Identify which cell holds the provided text, then report its (X, Y) central coordinate. 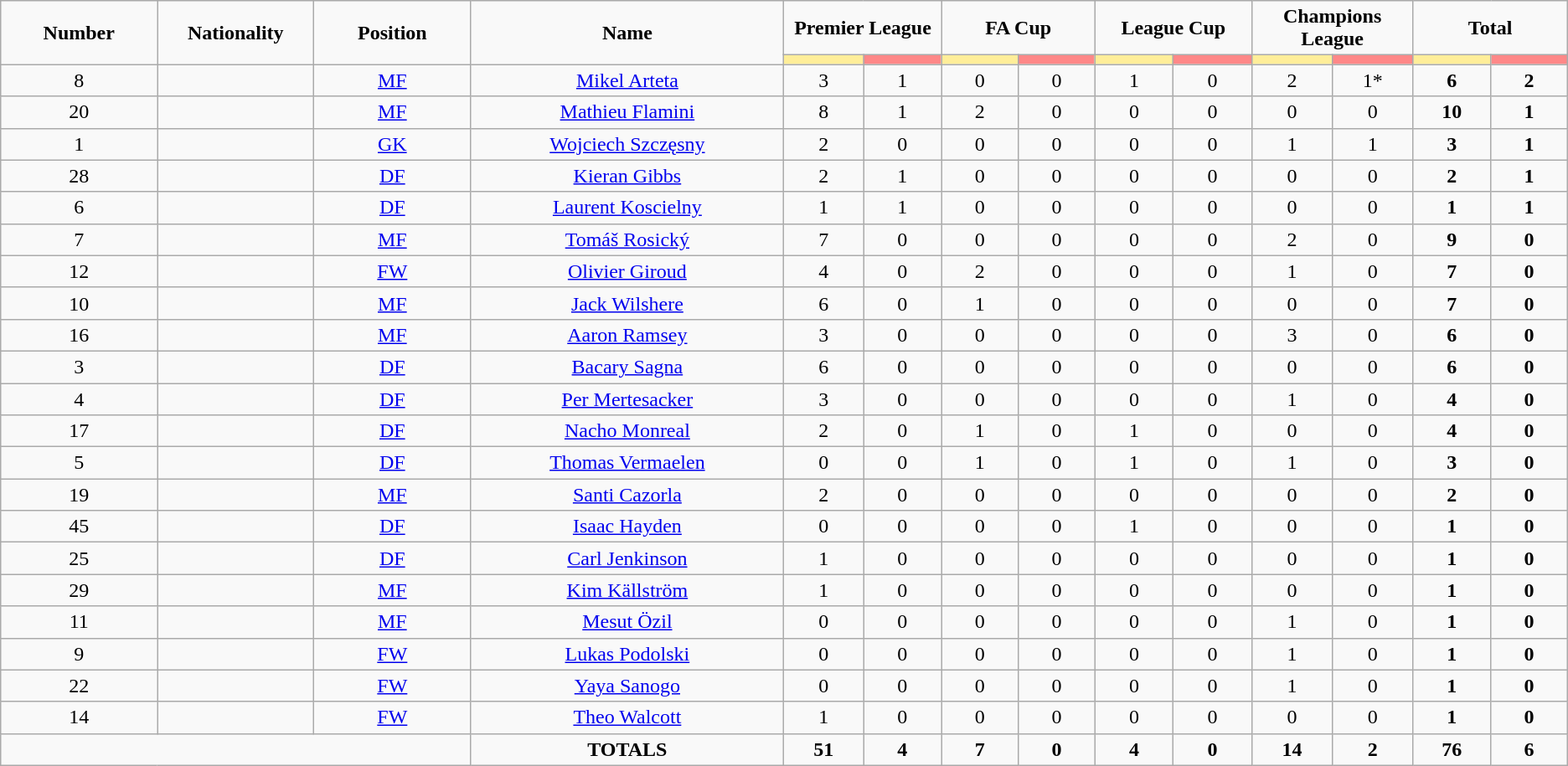
Mesut Özil (627, 622)
Laurent Koscielny (627, 208)
Name (627, 33)
Mikel Arteta (627, 80)
16 (79, 335)
Lukas Podolski (627, 654)
25 (79, 558)
29 (79, 590)
Yaya Sanogo (627, 686)
11 (79, 622)
51 (824, 749)
Olivier Giroud (627, 271)
Santi Cazorla (627, 495)
FA Cup (1019, 28)
Premier League (863, 28)
76 (1452, 749)
Wojciech Szczęsny (627, 144)
Kieran Gibbs (627, 176)
Mathieu Flamini (627, 112)
Tomáš Rosický (627, 239)
TOTALS (627, 749)
Isaac Hayden (627, 527)
28 (79, 176)
Carl Jenkinson (627, 558)
Kim Källström (627, 590)
Per Mertesacker (627, 399)
Theo Walcott (627, 717)
1* (1373, 80)
5 (79, 463)
Champions League (1332, 28)
Position (392, 33)
12 (79, 271)
Bacary Sagna (627, 367)
Nationality (236, 33)
17 (79, 431)
GK (392, 144)
Number (79, 33)
19 (79, 495)
League Cup (1173, 28)
22 (79, 686)
Nacho Monreal (627, 431)
Jack Wilshere (627, 303)
45 (79, 527)
Thomas Vermaelen (627, 463)
20 (79, 112)
Aaron Ramsey (627, 335)
Total (1490, 28)
